Search for the cell housing the specified text and yield its (X, Y) center coordinate. 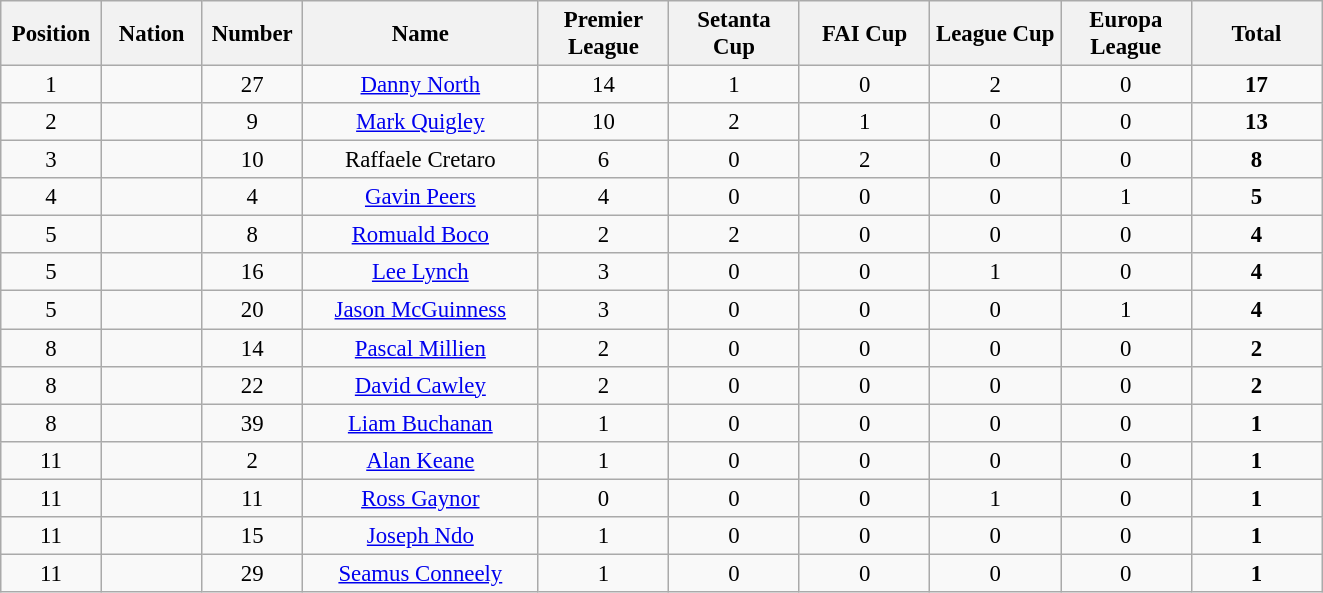
9 (252, 122)
Total (1256, 34)
Danny North (421, 85)
Nation (152, 34)
Name (421, 34)
Premier League (604, 34)
Alan Keane (421, 460)
FAI Cup (864, 34)
Number (252, 34)
29 (252, 573)
Gavin Peers (421, 197)
22 (252, 385)
Romuald Boco (421, 235)
Europa League (1126, 34)
David Cawley (421, 385)
Seamus Conneely (421, 573)
27 (252, 85)
20 (252, 310)
Position (52, 34)
17 (1256, 85)
39 (252, 423)
Joseph Ndo (421, 536)
Ross Gaynor (421, 498)
Setanta Cup (734, 34)
16 (252, 273)
Liam Buchanan (421, 423)
13 (1256, 122)
Pascal Millien (421, 348)
Mark Quigley (421, 122)
15 (252, 536)
League Cup (996, 34)
Raffaele Cretaro (421, 160)
Lee Lynch (421, 273)
6 (604, 160)
Jason McGuinness (421, 310)
